Return the [X, Y] coordinate for the center point of the cell that contains the specified text.  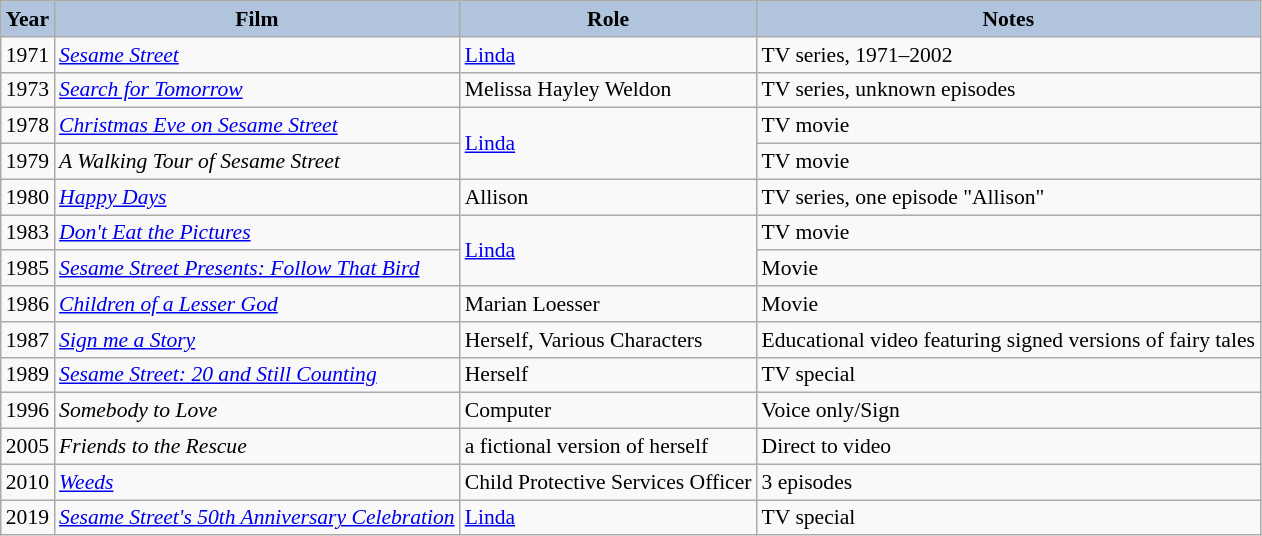
Herself [608, 375]
Direct to video [1008, 447]
2019 [28, 518]
Notes [1008, 19]
2010 [28, 482]
Year [28, 19]
1987 [28, 340]
Voice only/Sign [1008, 411]
Sesame Street [257, 55]
1989 [28, 375]
1980 [28, 197]
Allison [608, 197]
1996 [28, 411]
Melissa Hayley Weldon [608, 90]
2005 [28, 447]
3 episodes [1008, 482]
1971 [28, 55]
1985 [28, 269]
Happy Days [257, 197]
TV series, unknown episodes [1008, 90]
Educational video featuring signed versions of fairy tales [1008, 340]
TV series, 1971–2002 [1008, 55]
Child Protective Services Officer [608, 482]
a fictional version of herself [608, 447]
A Walking Tour of Sesame Street [257, 162]
Role [608, 19]
1973 [28, 90]
1979 [28, 162]
Film [257, 19]
Don't Eat the Pictures [257, 233]
1978 [28, 126]
Sesame Street's 50th Anniversary Celebration [257, 518]
Search for Tomorrow [257, 90]
1986 [28, 304]
Weeds [257, 482]
Christmas Eve on Sesame Street [257, 126]
Children of a Lesser God [257, 304]
TV series, one episode "Allison" [1008, 197]
Somebody to Love [257, 411]
Sign me a Story [257, 340]
Herself, Various Characters [608, 340]
Computer [608, 411]
Marian Loesser [608, 304]
Sesame Street Presents: Follow That Bird [257, 269]
Friends to the Rescue [257, 447]
1983 [28, 233]
Sesame Street: 20 and Still Counting [257, 375]
